Return the [X, Y] coordinate for the center point of the cell that contains the specified text.  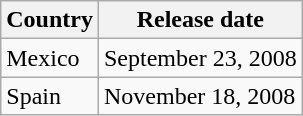
November 18, 2008 [200, 96]
September 23, 2008 [200, 58]
Country [50, 20]
Spain [50, 96]
Release date [200, 20]
Mexico [50, 58]
